Find where the given text appears and provide that cell's center as [x, y] coordinate. 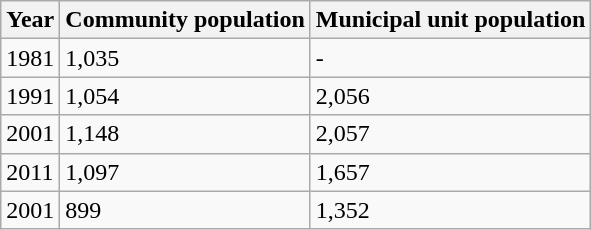
Year [30, 20]
1,035 [185, 58]
2011 [30, 172]
1,097 [185, 172]
1991 [30, 96]
2,056 [450, 96]
1981 [30, 58]
Community population [185, 20]
1,352 [450, 210]
1,148 [185, 134]
2,057 [450, 134]
- [450, 58]
899 [185, 210]
Municipal unit population [450, 20]
1,054 [185, 96]
1,657 [450, 172]
